Output the (X, Y) coordinate of the center of the cell containing the given text.  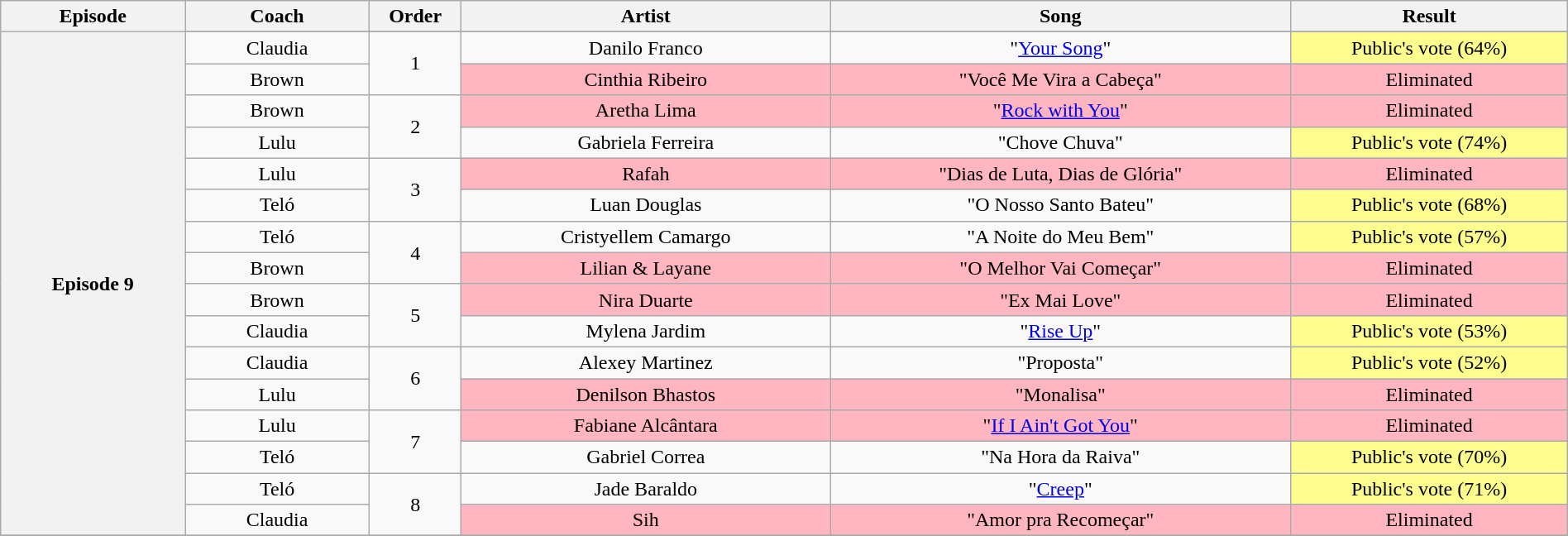
1 (415, 64)
"Creep" (1060, 489)
Public's vote (64%) (1429, 48)
6 (415, 378)
"Ex Mai Love" (1060, 299)
Lilian & Layane (646, 268)
Rafah (646, 174)
Cinthia Ribeiro (646, 79)
Result (1429, 17)
"Your Song" (1060, 48)
"Rock with You" (1060, 111)
Jade Baraldo (646, 489)
Public's vote (53%) (1429, 331)
Luan Douglas (646, 205)
Aretha Lima (646, 111)
Public's vote (71%) (1429, 489)
Artist (646, 17)
5 (415, 315)
7 (415, 442)
Denilson Bhastos (646, 395)
"Você Me Vira a Cabeça" (1060, 79)
Gabriela Ferreira (646, 142)
"Monalisa" (1060, 395)
"Na Hora da Raiva" (1060, 457)
Mylena Jardim (646, 331)
Gabriel Correa (646, 457)
Order (415, 17)
"If I Ain't Got You" (1060, 426)
Cristyellem Camargo (646, 237)
"Chove Chuva" (1060, 142)
"Proposta" (1060, 362)
2 (415, 127)
Episode (93, 17)
"Dias de Luta, Dias de Glória" (1060, 174)
Public's vote (52%) (1429, 362)
Coach (278, 17)
Fabiane Alcântara (646, 426)
Episode 9 (93, 285)
Sih (646, 520)
"O Nosso Santo Bateu" (1060, 205)
Danilo Franco (646, 48)
4 (415, 252)
Public's vote (68%) (1429, 205)
3 (415, 189)
Public's vote (57%) (1429, 237)
Nira Duarte (646, 299)
"O Melhor Vai Começar" (1060, 268)
"Amor pra Recomeçar" (1060, 520)
Song (1060, 17)
Public's vote (70%) (1429, 457)
"Rise Up" (1060, 331)
Public's vote (74%) (1429, 142)
"A Noite do Meu Bem" (1060, 237)
Alexey Martinez (646, 362)
8 (415, 505)
